Return the [X, Y] coordinate for the center point of the cell that contains the specified text.  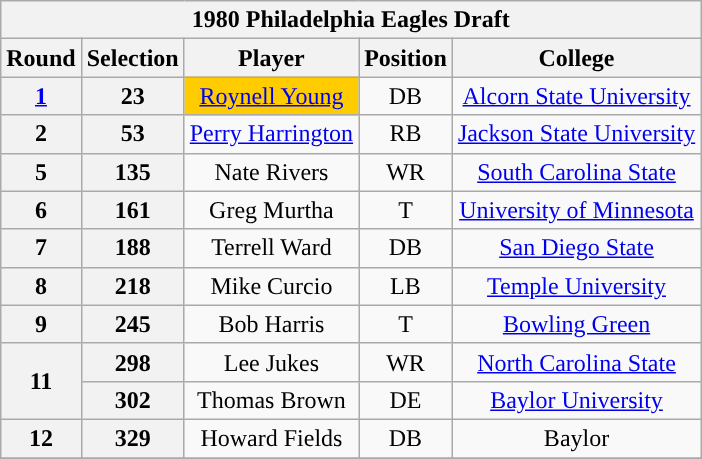
2 [41, 134]
Howard Fields [271, 438]
8 [41, 286]
218 [132, 286]
6 [41, 210]
329 [132, 438]
Nate Rivers [271, 172]
College [576, 58]
Jackson State University [576, 134]
Terrell Ward [271, 248]
Alcorn State University [576, 96]
Thomas Brown [271, 400]
Mike Curcio [271, 286]
11 [41, 381]
San Diego State [576, 248]
Bob Harris [271, 324]
7 [41, 248]
Position [406, 58]
298 [132, 362]
1 [41, 96]
University of Minnesota [576, 210]
5 [41, 172]
South Carolina State [576, 172]
161 [132, 210]
23 [132, 96]
Selection [132, 58]
135 [132, 172]
Baylor University [576, 400]
Greg Murtha [271, 210]
9 [41, 324]
Perry Harrington [271, 134]
302 [132, 400]
12 [41, 438]
RB [406, 134]
Lee Jukes [271, 362]
1980 Philadelphia Eagles Draft [351, 20]
North Carolina State [576, 362]
LB [406, 286]
245 [132, 324]
Roynell Young [271, 96]
DE [406, 400]
188 [132, 248]
Temple University [576, 286]
Player [271, 58]
53 [132, 134]
Baylor [576, 438]
Bowling Green [576, 324]
Round [41, 58]
